Scan for the cell matching the given text and deliver its [X, Y] coordinate at center. 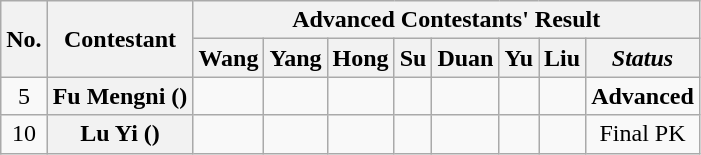
10 [24, 134]
Status [643, 58]
Contestant [120, 39]
Advanced Contestants' Result [446, 20]
Duan [466, 58]
No. [24, 39]
Advanced [643, 96]
Fu Mengni () [120, 96]
5 [24, 96]
Hong [360, 58]
Liu [562, 58]
Wang [228, 58]
Yu [519, 58]
Final PK [643, 134]
Su [413, 58]
Yang [296, 58]
Lu Yi () [120, 134]
